Extract the [X, Y] coordinate from the center of the cell holding the provided text.  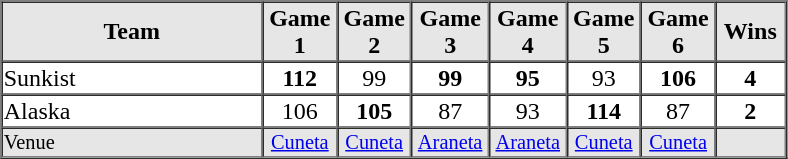
105 [374, 110]
Game 1 [300, 32]
112 [300, 78]
Game 5 [604, 32]
Game 6 [678, 32]
2 [750, 110]
Alaska [132, 110]
4 [750, 78]
Game 3 [450, 32]
Team [132, 32]
Game 4 [528, 32]
95 [528, 78]
Game 2 [374, 32]
114 [604, 110]
Sunkist [132, 78]
Wins [750, 32]
Venue [132, 143]
